Detect which cell encompasses the target text, then output its [x, y] center coordinate. 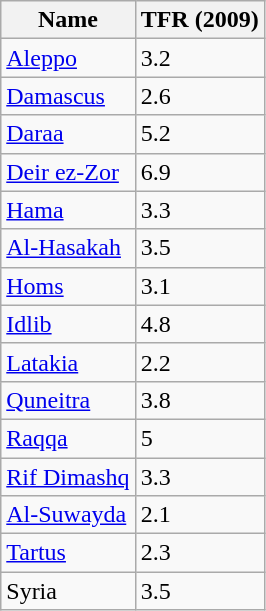
Latakia [68, 362]
Al-Suwayda [68, 515]
Al-Hasakah [68, 248]
Name [68, 20]
Deir ez-Zor [68, 172]
4.8 [200, 324]
Tartus [68, 553]
Hama [68, 210]
Rif Dimashq [68, 477]
2.1 [200, 515]
Idlib [68, 324]
3.2 [200, 58]
2.3 [200, 553]
Homs [68, 286]
Daraa [68, 134]
5 [200, 438]
3.1 [200, 286]
Damascus [68, 96]
Syria [68, 591]
Quneitra [68, 400]
TFR (2009) [200, 20]
3.8 [200, 400]
Raqqa [68, 438]
Aleppo [68, 58]
5.2 [200, 134]
2.2 [200, 362]
6.9 [200, 172]
2.6 [200, 96]
